Provide the (x, y) coordinate of the cell's center where the given text is located.  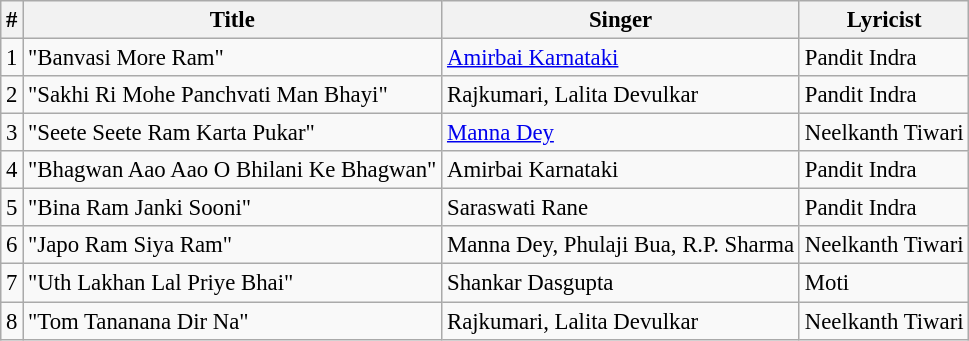
6 (12, 245)
Moti (884, 283)
"Sakhi Ri Mohe Panchvati Man Bhayi" (232, 95)
7 (12, 283)
"Seete Seete Ram Karta Pukar" (232, 133)
Title (232, 20)
"Tom Tananana Dir Na" (232, 321)
"Uth Lakhan Lal Priye Bhai" (232, 283)
"Bhagwan Aao Aao O Bhilani Ke Bhagwan" (232, 170)
4 (12, 170)
# (12, 20)
2 (12, 95)
Shankar Dasgupta (621, 283)
8 (12, 321)
"Banvasi More Ram" (232, 58)
"Bina Ram Janki Sooni" (232, 208)
Saraswati Rane (621, 208)
5 (12, 208)
Lyricist (884, 20)
3 (12, 133)
Manna Dey (621, 133)
Manna Dey, Phulaji Bua, R.P. Sharma (621, 245)
Singer (621, 20)
1 (12, 58)
"Japo Ram Siya Ram" (232, 245)
